Capture the cell that displays the provided text and extract its (x, y) central coordinate. 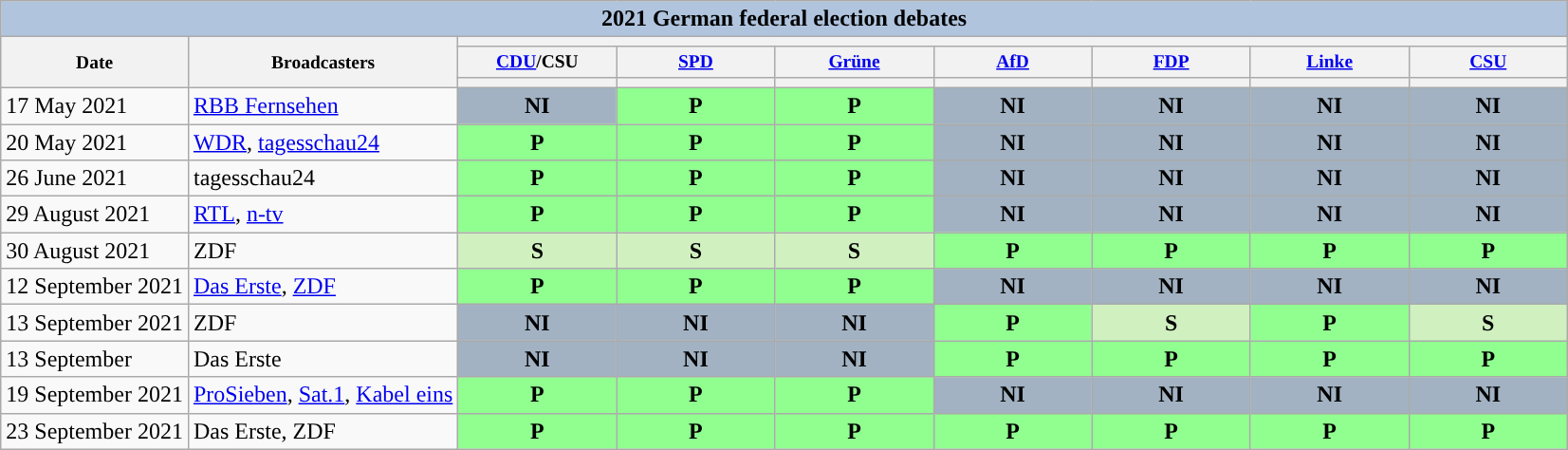
AfD (1013, 61)
13 September 2021 (95, 323)
Grüne (854, 61)
Das Erste (323, 359)
Date (95, 63)
RBB Fernsehen (323, 105)
20 May 2021 (95, 141)
29 August 2021 (95, 215)
CSU (1487, 61)
ProSieben, Sat.1, Kabel eins (323, 395)
23 September 2021 (95, 431)
2021 German federal election debates (784, 19)
Broadcasters (323, 63)
30 August 2021 (95, 251)
26 June 2021 (95, 178)
Linke (1330, 61)
13 September (95, 359)
tagesschau24 (323, 178)
12 September 2021 (95, 287)
SPD (696, 61)
RTL, n-tv (323, 215)
WDR, tagesschau24 (323, 141)
CDU/CSU (537, 61)
FDP (1171, 61)
17 May 2021 (95, 105)
19 September 2021 (95, 395)
